Output the [x, y] coordinate of the center of the cell containing the given text.  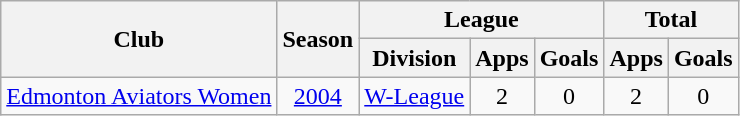
Club [139, 39]
Division [414, 58]
League [482, 20]
2004 [318, 96]
Edmonton Aviators Women [139, 96]
Total [671, 20]
W-League [414, 96]
Season [318, 39]
